From the cell containing the given text, extract its center point as [X, Y] coordinate. 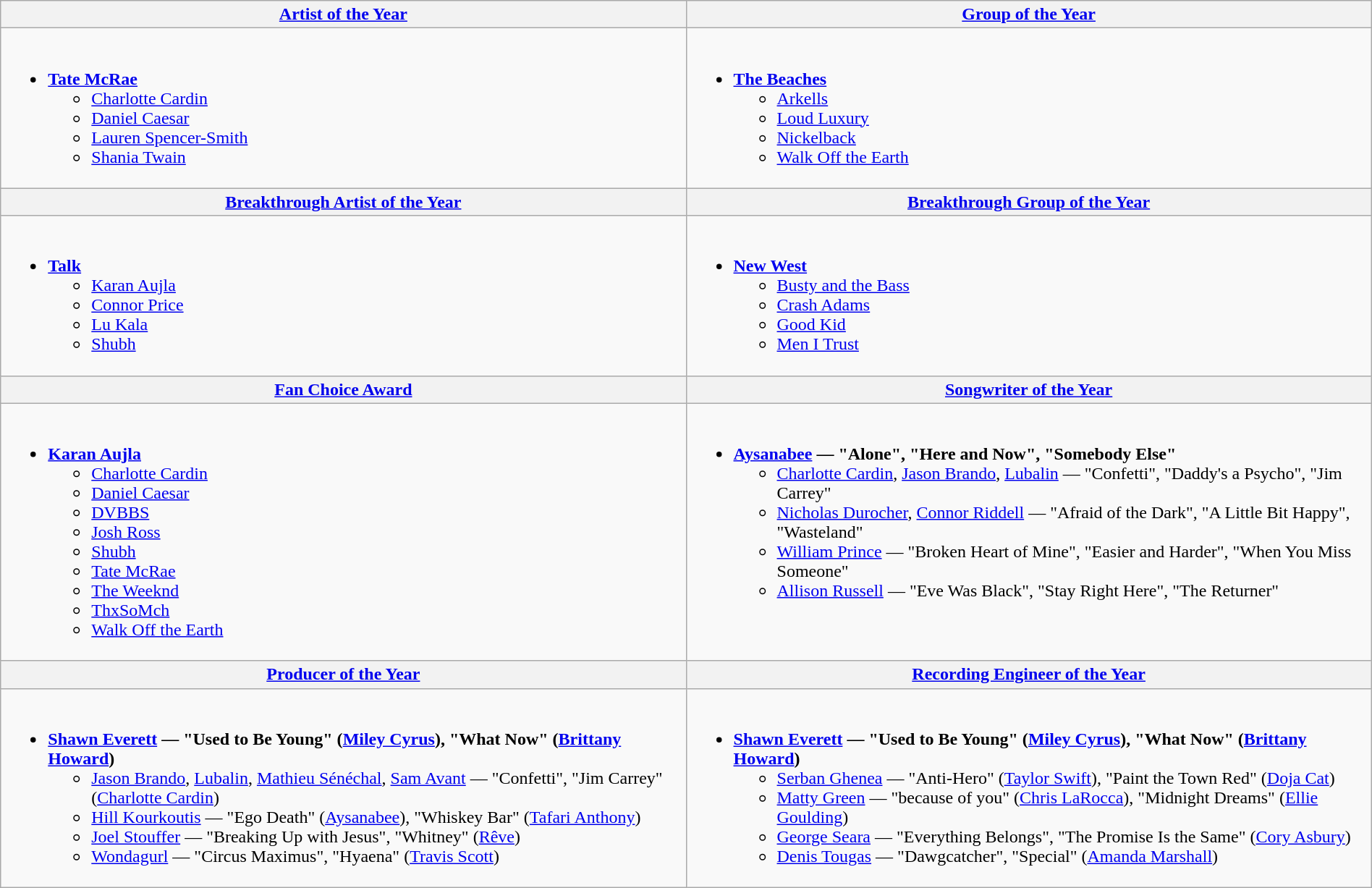
Group of the Year [1029, 14]
Tate McRaeCharlotte CardinDaniel CaesarLauren Spencer-SmithShania Twain [343, 109]
Producer of the Year [343, 675]
Karan AujlaCharlotte CardinDaniel CaesarDVBBSJosh RossShubhTate McRaeThe WeekndThxSoMchWalk Off the Earth [343, 532]
Recording Engineer of the Year [1029, 675]
Fan Choice Award [343, 389]
Artist of the Year [343, 14]
Breakthrough Group of the Year [1029, 202]
Songwriter of the Year [1029, 389]
The BeachesArkellsLoud LuxuryNickelbackWalk Off the Earth [1029, 109]
New WestBusty and the BassCrash AdamsGood KidMen I Trust [1029, 295]
Breakthrough Artist of the Year [343, 202]
TalkKaran AujlaConnor PriceLu KalaShubh [343, 295]
